Return [x, y] of the center of cell containing provided text 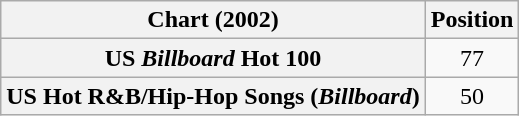
50 [472, 96]
Position [472, 20]
77 [472, 58]
US Hot R&B/Hip-Hop Songs (Billboard) [213, 96]
Chart (2002) [213, 20]
US Billboard Hot 100 [213, 58]
